Locate the cell with the specified text and output its [x, y] center coordinate. 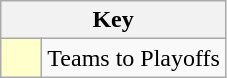
Teams to Playoffs [134, 58]
Key [114, 20]
